Extract the (X, Y) coordinate from the center of the cell holding the provided text.  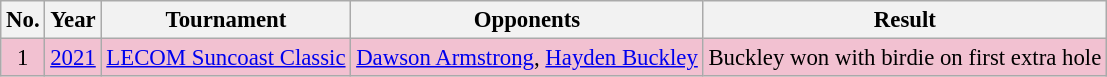
Opponents (527, 20)
Dawson Armstrong, Hayden Buckley (527, 58)
No. (23, 20)
1 (23, 58)
Tournament (226, 20)
Year (73, 20)
2021 (73, 58)
Buckley won with birdie on first extra hole (905, 58)
Result (905, 20)
LECOM Suncoast Classic (226, 58)
